Return the (X, Y) coordinate for the center point of the cell that contains the specified text.  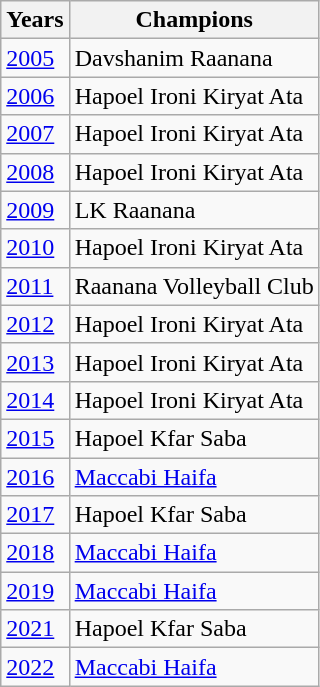
2015 (35, 438)
Years (35, 20)
2013 (35, 362)
2016 (35, 477)
2018 (35, 553)
Champions (194, 20)
2009 (35, 210)
2021 (35, 629)
LK Raanana (194, 210)
2017 (35, 515)
Davshanim Raanana (194, 58)
2005 (35, 58)
2007 (35, 134)
2019 (35, 591)
Raanana Volleyball Club (194, 286)
2008 (35, 172)
2011 (35, 286)
2014 (35, 400)
2006 (35, 96)
2010 (35, 248)
2022 (35, 667)
2012 (35, 324)
